Output the [x, y] coordinate of the center of the cell containing the given text.  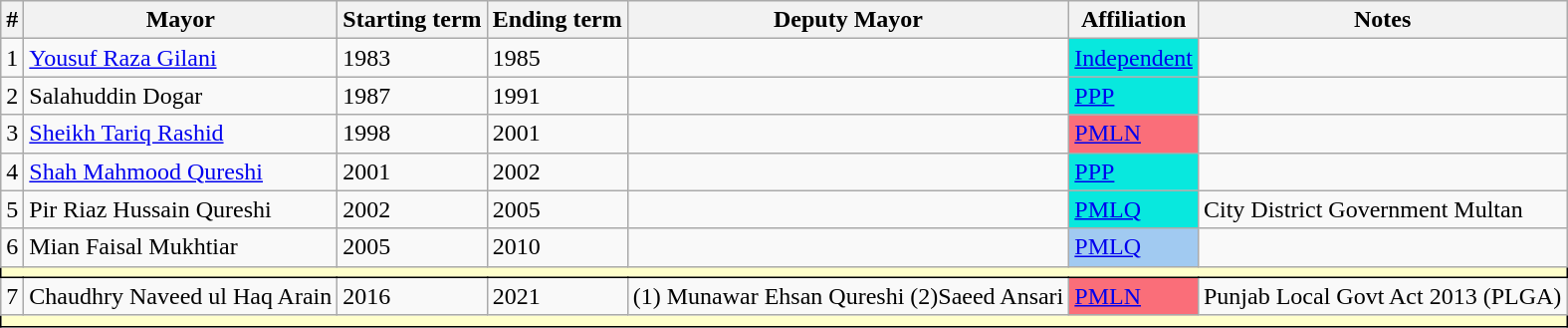
7 [12, 296]
City District Government Multan [1382, 209]
Shah Mahmood Qureshi [181, 171]
1 [12, 58]
Salahuddin Dogar [181, 96]
2016 [412, 296]
5 [12, 209]
1987 [412, 96]
1985 [558, 58]
2021 [558, 296]
(1) Munawar Ehsan Qureshi (2)Saeed Ansari [848, 296]
Mian Faisal Mukhtiar [181, 247]
1991 [558, 96]
# [12, 20]
Starting term [412, 20]
1983 [412, 58]
4 [12, 171]
Punjab Local Govt Act 2013 (PLGA) [1382, 296]
Deputy Mayor [848, 20]
Yousuf Raza Gilani [181, 58]
6 [12, 247]
Notes [1382, 20]
Chaudhry Naveed ul Haq Arain [181, 296]
2010 [558, 247]
Pir Riaz Hussain Qureshi [181, 209]
Mayor [181, 20]
Independent [1134, 58]
3 [12, 134]
Sheikh Tariq Rashid [181, 134]
Ending term [558, 20]
1998 [412, 134]
Affiliation [1134, 20]
2 [12, 96]
